Identify which cell holds the provided text, then report its [X, Y] central coordinate. 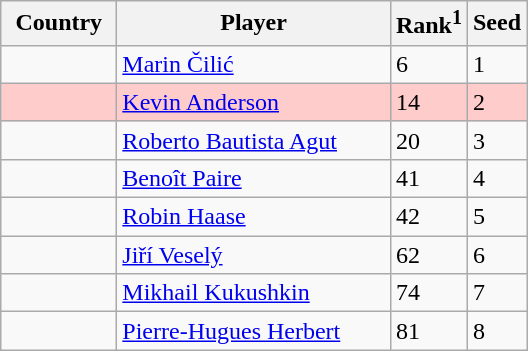
Mikhail Kukushkin [254, 293]
3 [496, 140]
Rank1 [428, 24]
74 [428, 293]
Kevin Anderson [254, 102]
Jiří Veselý [254, 255]
20 [428, 140]
42 [428, 217]
81 [428, 331]
8 [496, 331]
Player [254, 24]
Marin Čilić [254, 64]
1 [496, 64]
Roberto Bautista Agut [254, 140]
Country [59, 24]
62 [428, 255]
4 [496, 178]
Pierre-Hugues Herbert [254, 331]
Benoît Paire [254, 178]
41 [428, 178]
7 [496, 293]
5 [496, 217]
Robin Haase [254, 217]
14 [428, 102]
2 [496, 102]
Seed [496, 24]
